Provide the (X, Y) coordinate of the cell's center where the given text is located.  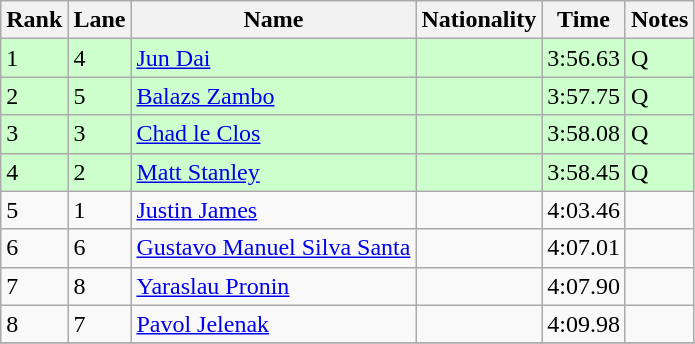
Rank (34, 20)
4:09.98 (584, 324)
Matt Stanley (274, 172)
3:57.75 (584, 96)
Time (584, 20)
4:07.90 (584, 286)
3:56.63 (584, 58)
4:07.01 (584, 248)
Jun Dai (274, 58)
3:58.45 (584, 172)
Lane (100, 20)
4:03.46 (584, 210)
Name (274, 20)
Pavol Jelenak (274, 324)
Justin James (274, 210)
Gustavo Manuel Silva Santa (274, 248)
3:58.08 (584, 134)
Balazs Zambo (274, 96)
Chad le Clos (274, 134)
Notes (659, 20)
Yaraslau Pronin (274, 286)
Nationality (479, 20)
